Determine the [X, Y] coordinate at the center of the cell enclosing the given text.  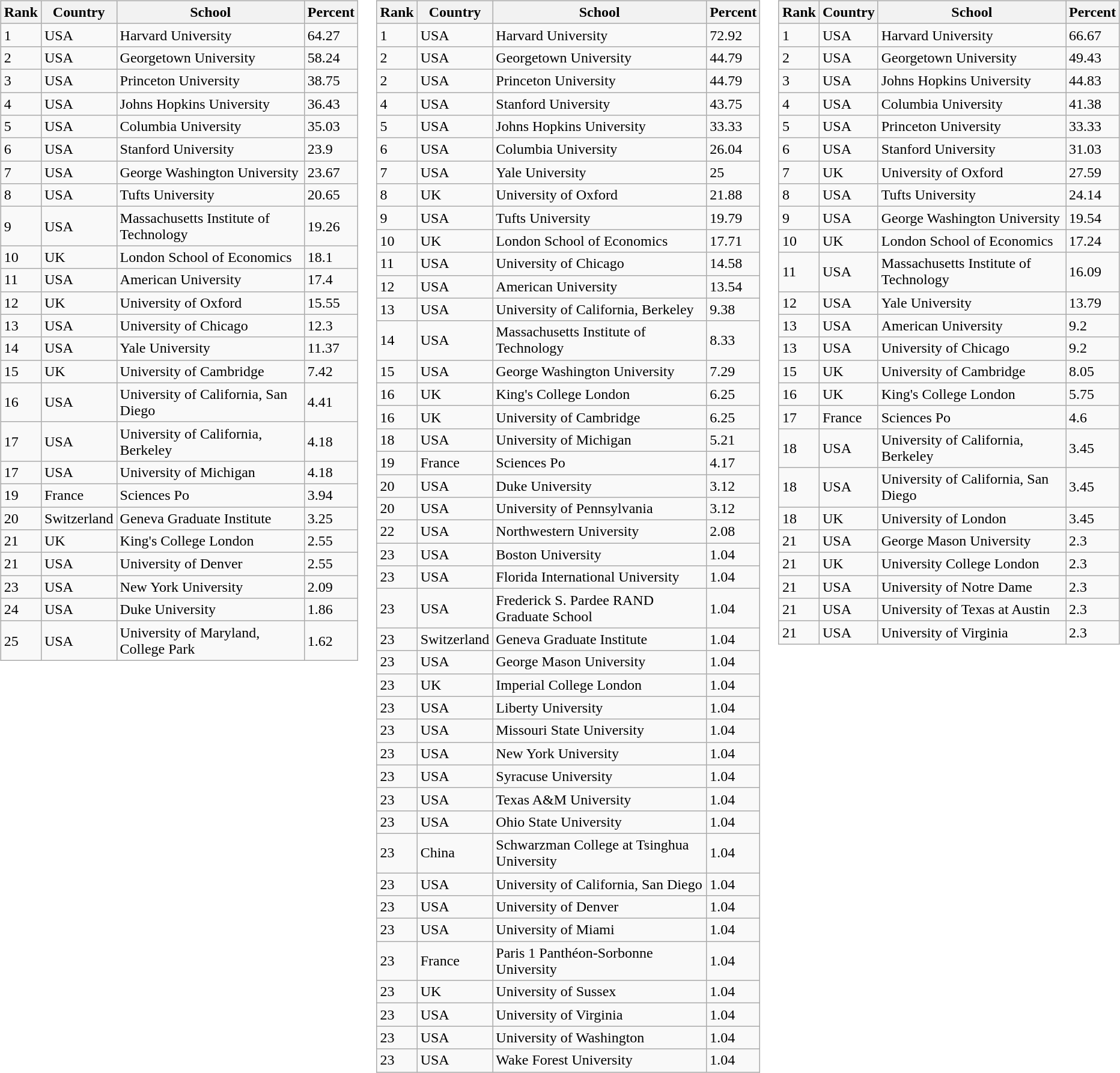
17.24 [1092, 241]
22 [397, 532]
15.55 [330, 303]
21.88 [733, 195]
Frederick S. Pardee RAND Graduate School [600, 608]
Schwarzman College at Tsinghua University [600, 853]
49.43 [1092, 58]
19.26 [330, 226]
7.29 [733, 371]
24 [20, 610]
43.75 [733, 104]
23.67 [330, 172]
14.58 [733, 264]
Wake Forest University [600, 1060]
18.1 [330, 257]
12.3 [330, 326]
University of Texas at Austin [972, 610]
University of Pennsylvania [600, 509]
27.59 [1092, 172]
5.75 [1092, 394]
University of Maryland, College Park [210, 640]
University of Sussex [600, 992]
9.38 [733, 309]
23.9 [330, 150]
26.04 [733, 150]
16.09 [1092, 272]
Northwestern University [600, 532]
2.09 [330, 587]
Syracuse University [600, 776]
Ohio State University [600, 822]
17.4 [330, 280]
8.33 [733, 340]
11.37 [330, 348]
Florida International University [600, 577]
17.71 [733, 241]
3.25 [330, 518]
Liberty University [600, 708]
58.24 [330, 58]
4.41 [330, 403]
35.03 [330, 127]
Texas A&M University [600, 799]
4.17 [733, 463]
31.03 [1092, 150]
38.75 [330, 81]
Paris 1 Panthéon-Sorbonne University [600, 961]
72.92 [733, 35]
Imperial College London [600, 685]
36.43 [330, 104]
Missouri State University [600, 731]
China [455, 853]
19.54 [1092, 218]
2.08 [733, 532]
24.14 [1092, 195]
1.62 [330, 640]
66.67 [1092, 35]
41.38 [1092, 104]
4.6 [1092, 417]
University of Notre Dame [972, 587]
5.21 [733, 440]
Boston University [600, 555]
19.79 [733, 218]
3.94 [330, 495]
University of Miami [600, 930]
University of Washington [600, 1038]
13.54 [733, 287]
8.05 [1092, 371]
13.79 [1092, 303]
7.42 [330, 371]
64.27 [330, 35]
1.86 [330, 610]
University of London [972, 518]
44.83 [1092, 81]
University College London [972, 564]
20.65 [330, 195]
